Detect which cell encompasses the target text, then output its [x, y] center coordinate. 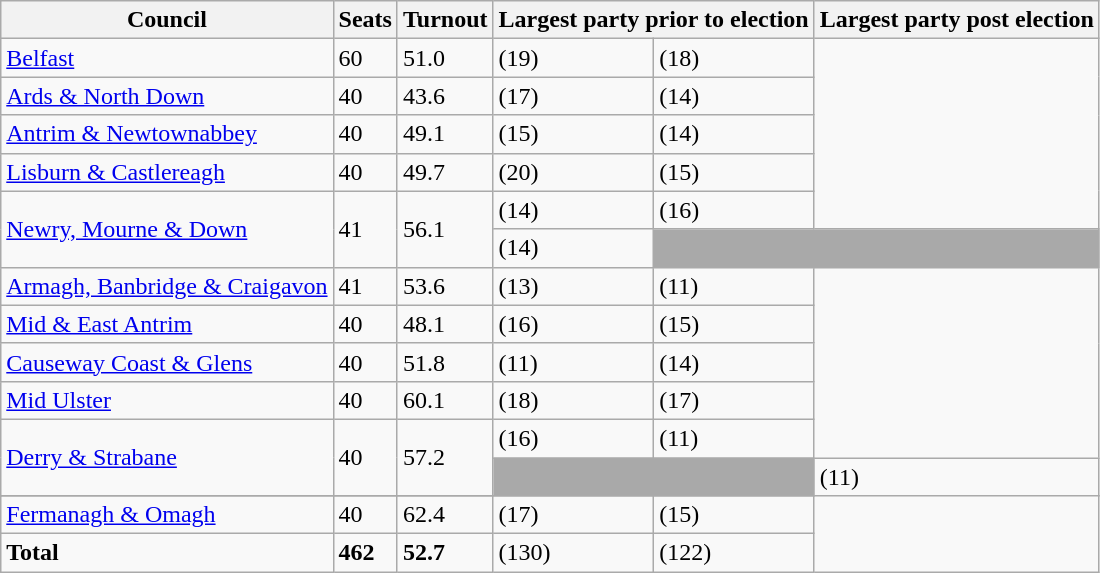
Mid & East Antrim [167, 324]
(122) [734, 553]
Derry & Strabane [167, 457]
Seats [365, 20]
462 [365, 553]
(19) [574, 58]
52.7 [445, 553]
(13) [574, 286]
Antrim & Newtownabbey [167, 134]
43.6 [445, 96]
62.4 [445, 515]
Council [167, 20]
(130) [574, 553]
Largest party prior to election [654, 20]
49.7 [445, 172]
48.1 [445, 324]
53.6 [445, 286]
Turnout [445, 20]
51.0 [445, 58]
51.8 [445, 362]
Belfast [167, 58]
49.1 [445, 134]
Armagh, Banbridge & Craigavon [167, 286]
Total [167, 553]
Causeway Coast & Glens [167, 362]
57.2 [445, 457]
Largest party post election [956, 20]
(20) [574, 172]
Fermanagh & Omagh [167, 515]
60 [365, 58]
60.1 [445, 400]
Newry, Mourne & Down [167, 229]
Ards & North Down [167, 96]
56.1 [445, 229]
Lisburn & Castlereagh [167, 172]
Mid Ulster [167, 400]
